Find where the given text appears and provide that cell's center as [X, Y] coordinate. 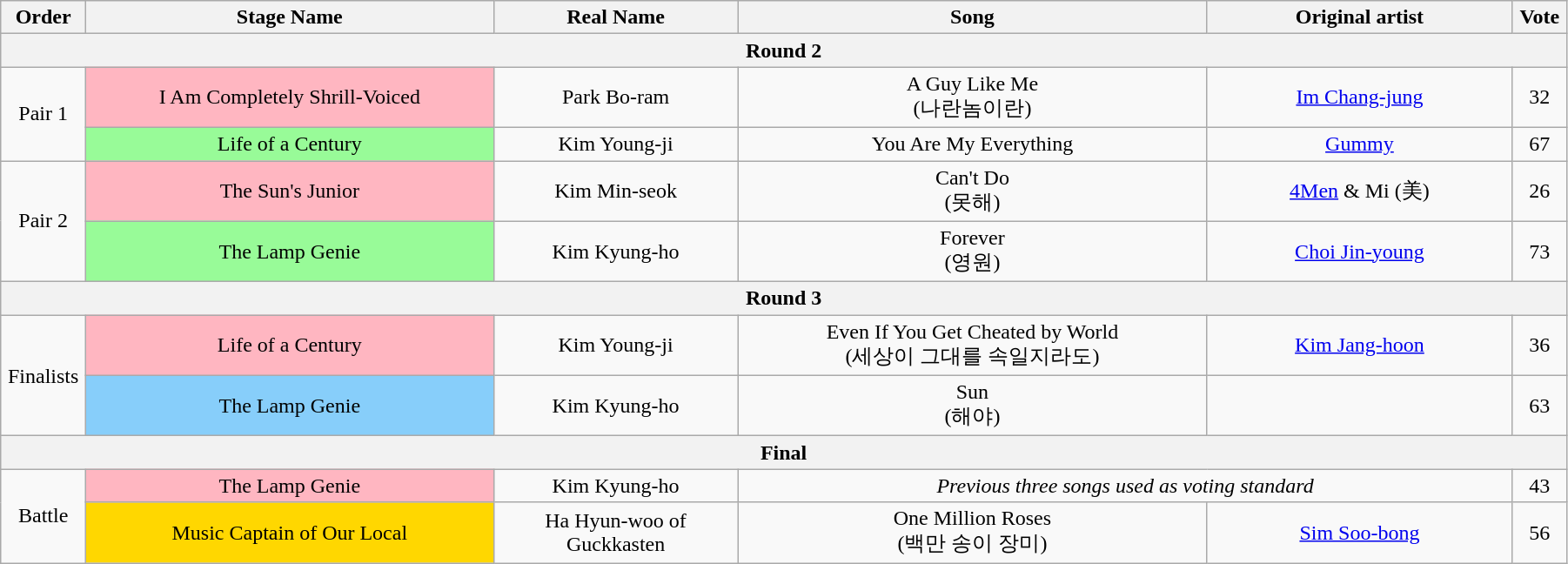
Round 3 [784, 299]
Original artist [1359, 17]
Order [44, 17]
43 [1539, 486]
Gummy [1359, 144]
32 [1539, 97]
Previous three songs used as voting standard [1125, 486]
Sun(해야) [973, 406]
You Are My Everything [973, 144]
Ha Hyun-woo of Guckkasten [616, 533]
I Am Completely Shrill-Voiced [290, 97]
Even If You Get Cheated by World(세상이 그대를 속일지라도) [973, 346]
Finalists [44, 376]
Pair 2 [44, 221]
Can't Do(못해) [973, 191]
Music Captain of Our Local [290, 533]
Pair 1 [44, 114]
36 [1539, 346]
26 [1539, 191]
The Sun's Junior [290, 191]
Sim Soo-bong [1359, 533]
Round 2 [784, 50]
Park Bo-ram [616, 97]
One Million Roses(백만 송이 장미) [973, 533]
Choi Jin-young [1359, 252]
56 [1539, 533]
Kim Min-seok [616, 191]
A Guy Like Me(나란놈이란) [973, 97]
Battle [44, 516]
Stage Name [290, 17]
63 [1539, 406]
Kim Jang-hoon [1359, 346]
67 [1539, 144]
Final [784, 453]
4Men & Mi (美) [1359, 191]
Song [973, 17]
Real Name [616, 17]
73 [1539, 252]
Vote [1539, 17]
Im Chang-jung [1359, 97]
Forever(영원) [973, 252]
